For the text-containing cell, return its midpoint in (x, y) coordinate format. 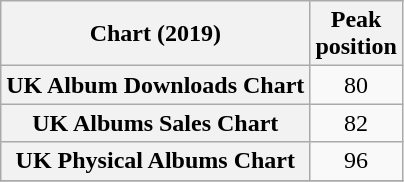
80 (356, 85)
UK Albums Sales Chart (156, 123)
Chart (2019) (156, 34)
96 (356, 161)
Peak position (356, 34)
UK Physical Albums Chart (156, 161)
82 (356, 123)
UK Album Downloads Chart (156, 85)
